Provide the [x, y] coordinate of the cell's center where the given text is located.  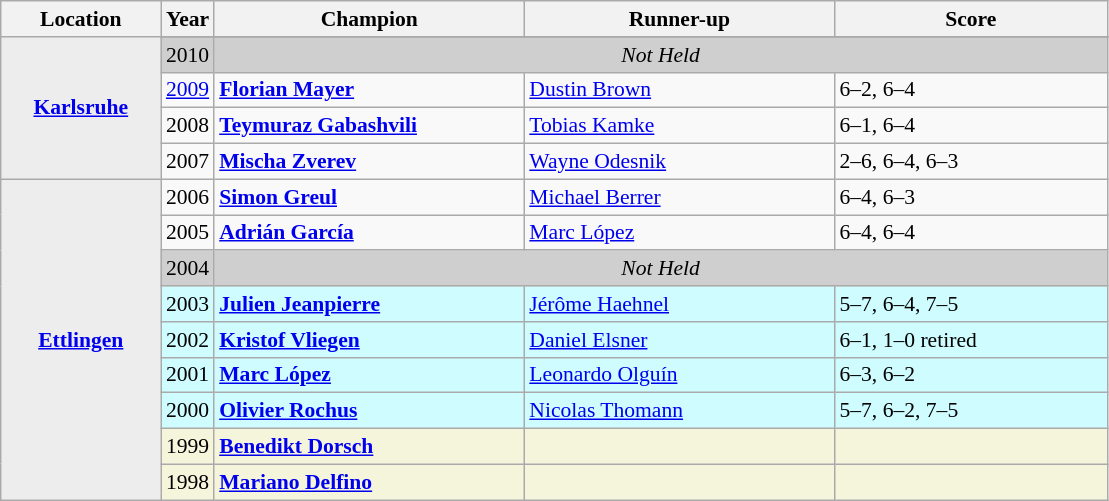
Michael Berrer [679, 197]
5–7, 6–2, 7–5 [970, 411]
1999 [188, 447]
Leonardo Olguín [679, 375]
Benedikt Dorsch [369, 447]
Score [970, 19]
6–3, 6–2 [970, 375]
6–1, 1–0 retired [970, 340]
2003 [188, 304]
Location [81, 19]
2006 [188, 197]
Adrián García [369, 233]
Olivier Rochus [369, 411]
6–1, 6–4 [970, 126]
2–6, 6–4, 6–3 [970, 162]
Champion [369, 19]
Florian Mayer [369, 90]
Dustin Brown [679, 90]
6–4, 6–4 [970, 233]
Karlsruhe [81, 108]
Tobias Kamke [679, 126]
2002 [188, 340]
2010 [188, 55]
2007 [188, 162]
2008 [188, 126]
6–2, 6–4 [970, 90]
2001 [188, 375]
Runner-up [679, 19]
5–7, 6–4, 7–5 [970, 304]
2009 [188, 90]
Nicolas Thomann [679, 411]
Mariano Delfino [369, 482]
2000 [188, 411]
2005 [188, 233]
Julien Jeanpierre [369, 304]
Kristof Vliegen [369, 340]
2004 [188, 269]
1998 [188, 482]
6–4, 6–3 [970, 197]
Simon Greul [369, 197]
Mischa Zverev [369, 162]
Year [188, 19]
Wayne Odesnik [679, 162]
Ettlingen [81, 340]
Daniel Elsner [679, 340]
Teymuraz Gabashvili [369, 126]
Jérôme Haehnel [679, 304]
